Output the (X, Y) coordinate of the center of the cell containing the given text.  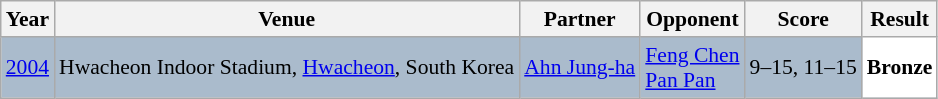
Score (804, 19)
Result (900, 19)
Opponent (692, 19)
Year (28, 19)
Bronze (900, 68)
9–15, 11–15 (804, 68)
Ahn Jung-ha (580, 68)
Hwacheon Indoor Stadium, Hwacheon, South Korea (286, 68)
Venue (286, 19)
Feng Chen Pan Pan (692, 68)
Partner (580, 19)
2004 (28, 68)
